Pinpoint the cell where the given text exists, returning its [X, Y] midpoint coordinate. 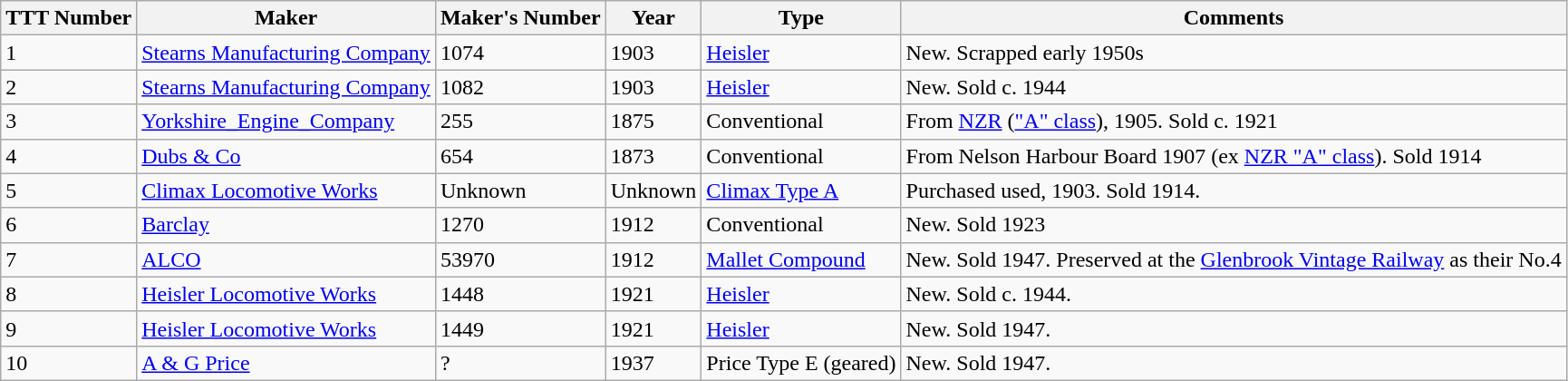
10 [69, 363]
1873 [653, 156]
3 [69, 122]
Maker's Number [520, 18]
A & G Price [286, 363]
8 [69, 294]
1448 [520, 294]
9 [69, 328]
New. Sold 1923 [1234, 225]
6 [69, 225]
Type [801, 18]
Climax Locomotive Works [286, 190]
ALCO [286, 259]
New. Sold c. 1944 [1234, 87]
7 [69, 259]
Mallet Compound [801, 259]
1937 [653, 363]
255 [520, 122]
From NZR ("A" class), 1905. Sold c. 1921 [1234, 122]
1082 [520, 87]
Dubs & Co [286, 156]
New. Sold 1947. Preserved at the Glenbrook Vintage Railway as their No.4 [1234, 259]
Maker [286, 18]
Barclay [286, 225]
4 [69, 156]
New. Sold c. 1944. [1234, 294]
1074 [520, 53]
Climax Type A [801, 190]
5 [69, 190]
1449 [520, 328]
Yorkshire_Engine_Company [286, 122]
1875 [653, 122]
? [520, 363]
Comments [1234, 18]
From Nelson Harbour Board 1907 (ex NZR "A" class). Sold 1914 [1234, 156]
53970 [520, 259]
1270 [520, 225]
Price Type E (geared) [801, 363]
Year [653, 18]
TTT Number [69, 18]
1 [69, 53]
Purchased used, 1903. Sold 1914. [1234, 190]
2 [69, 87]
New. Scrapped early 1950s [1234, 53]
654 [520, 156]
